Find where the given text appears and provide that cell's center as [X, Y] coordinate. 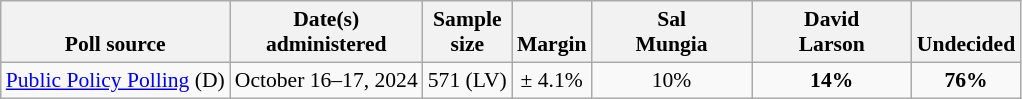
Samplesize [468, 32]
SalMungia [672, 32]
Undecided [966, 32]
DavidLarson [832, 32]
14% [832, 80]
± 4.1% [552, 80]
October 16–17, 2024 [326, 80]
76% [966, 80]
Date(s)administered [326, 32]
10% [672, 80]
571 (LV) [468, 80]
Margin [552, 32]
Public Policy Polling (D) [116, 80]
Poll source [116, 32]
